From the cell containing the given text, extract its center point as (x, y) coordinate. 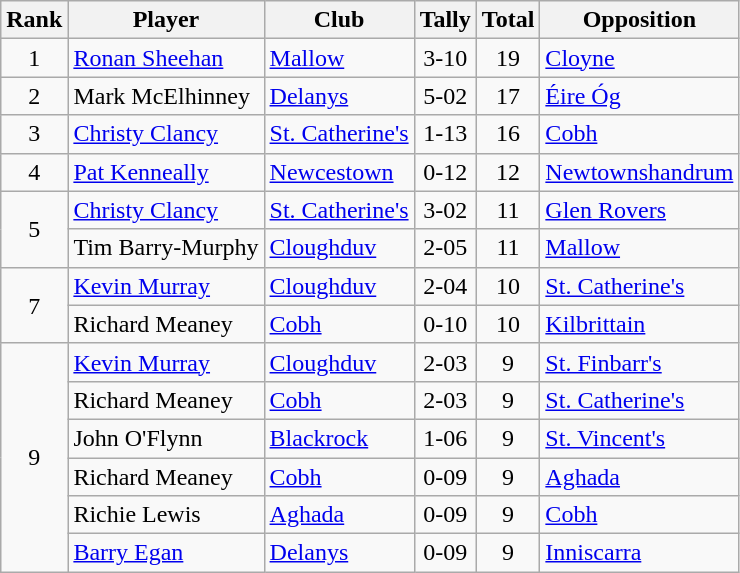
St. Finbarr's (640, 362)
Rank (34, 20)
Newcestown (339, 172)
2-04 (445, 286)
Barry Egan (166, 553)
Glen Rovers (640, 210)
Opposition (640, 20)
19 (508, 58)
John O'Flynn (166, 438)
3-02 (445, 210)
0-12 (445, 172)
0-10 (445, 324)
1-06 (445, 438)
4 (34, 172)
Tim Barry-Murphy (166, 248)
Éire Óg (640, 96)
Tally (445, 20)
Cloyne (640, 58)
St. Vincent's (640, 438)
12 (508, 172)
7 (34, 305)
Ronan Sheehan (166, 58)
16 (508, 134)
Club (339, 20)
Mark McElhinney (166, 96)
5 (34, 229)
3-10 (445, 58)
Inniscarra (640, 553)
Richie Lewis (166, 515)
Kilbrittain (640, 324)
2 (34, 96)
17 (508, 96)
3 (34, 134)
Newtownshandrum (640, 172)
1-13 (445, 134)
Blackrock (339, 438)
Pat Kenneally (166, 172)
1 (34, 58)
Total (508, 20)
2-05 (445, 248)
Player (166, 20)
5-02 (445, 96)
